Return [X, Y] of the center of cell containing provided text 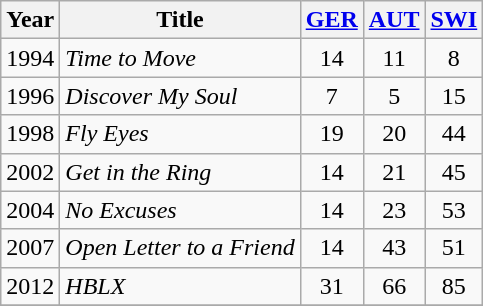
2002 [30, 172]
No Excuses [180, 210]
51 [454, 248]
GER [332, 20]
Time to Move [180, 58]
Get in the Ring [180, 172]
85 [454, 286]
Title [180, 20]
5 [394, 96]
SWI [454, 20]
HBLX [180, 286]
2004 [30, 210]
66 [394, 286]
2012 [30, 286]
AUT [394, 20]
15 [454, 96]
Year [30, 20]
44 [454, 134]
1994 [30, 58]
19 [332, 134]
45 [454, 172]
Fly Eyes [180, 134]
Discover My Soul [180, 96]
53 [454, 210]
23 [394, 210]
1996 [30, 96]
11 [394, 58]
43 [394, 248]
31 [332, 286]
7 [332, 96]
1998 [30, 134]
2007 [30, 248]
20 [394, 134]
8 [454, 58]
Open Letter to a Friend [180, 248]
21 [394, 172]
